Return (x, y) of the center of cell containing provided text 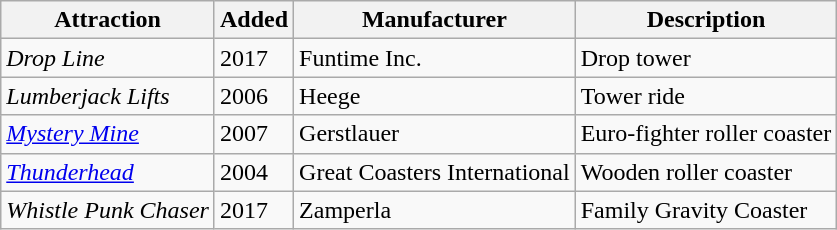
Lumberjack Lifts (108, 96)
Wooden roller coaster (706, 172)
Mystery Mine (108, 134)
Attraction (108, 20)
Family Gravity Coaster (706, 210)
Thunderhead (108, 172)
Drop Line (108, 58)
Description (706, 20)
2004 (254, 172)
Funtime Inc. (435, 58)
Manufacturer (435, 20)
Great Coasters International (435, 172)
Heege (435, 96)
Added (254, 20)
2007 (254, 134)
Tower ride (706, 96)
Gerstlauer (435, 134)
Zamperla (435, 210)
2006 (254, 96)
Whistle Punk Chaser (108, 210)
Euro-fighter roller coaster (706, 134)
Drop tower (706, 58)
